Return (X, Y) of the center of cell containing provided text 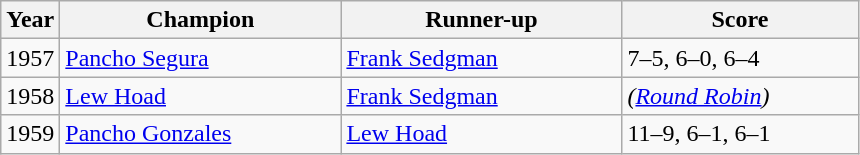
1958 (30, 96)
1959 (30, 134)
11–9, 6–1, 6–1 (740, 134)
Pancho Gonzales (200, 134)
7–5, 6–0, 6–4 (740, 58)
(Round Robin) (740, 96)
Pancho Segura (200, 58)
1957 (30, 58)
Score (740, 20)
Runner-up (482, 20)
Year (30, 20)
Champion (200, 20)
